Output the [X, Y] coordinate of the center of the cell containing the given text.  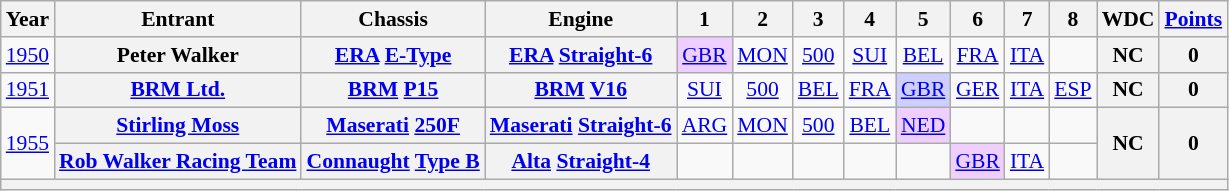
6 [978, 19]
Stirling Moss [178, 126]
Connaught Type B [392, 162]
4 [870, 19]
ESP [1072, 90]
1 [705, 19]
Points [1193, 19]
1955 [28, 144]
GER [978, 90]
BRM V16 [581, 90]
8 [1072, 19]
Alta Straight-4 [581, 162]
BRM P15 [392, 90]
Year [28, 19]
1950 [28, 55]
ERA Straight-6 [581, 55]
BRM Ltd. [178, 90]
WDC [1128, 19]
3 [818, 19]
ERA E-Type [392, 55]
2 [762, 19]
NED [924, 126]
Rob Walker Racing Team [178, 162]
ARG [705, 126]
Chassis [392, 19]
Peter Walker [178, 55]
1951 [28, 90]
5 [924, 19]
Maserati 250F [392, 126]
Engine [581, 19]
7 [1027, 19]
Maserati Straight-6 [581, 126]
Entrant [178, 19]
